Pinpoint the cell where the given text exists, returning its (x, y) midpoint coordinate. 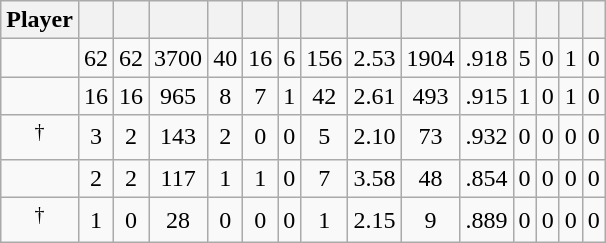
2.10 (374, 138)
493 (430, 96)
117 (178, 178)
73 (430, 138)
143 (178, 138)
40 (226, 58)
965 (178, 96)
Player (40, 20)
2.15 (374, 220)
.915 (486, 96)
.889 (486, 220)
9 (430, 220)
2.61 (374, 96)
156 (324, 58)
3 (96, 138)
.854 (486, 178)
2.53 (374, 58)
.932 (486, 138)
8 (226, 96)
.918 (486, 58)
28 (178, 220)
1904 (430, 58)
3700 (178, 58)
6 (290, 58)
48 (430, 178)
42 (324, 96)
3.58 (374, 178)
